Output the [X, Y] coordinate of the center of the cell containing the given text.  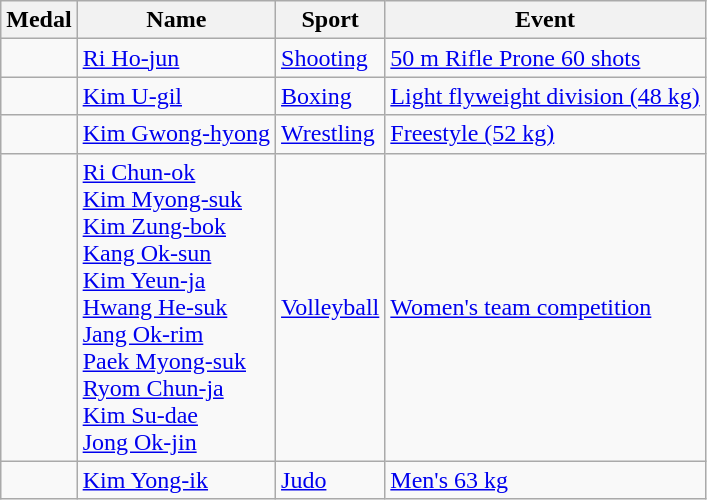
Light flyweight division (48 kg) [545, 96]
Kim Yong-ik [176, 480]
Boxing [330, 96]
Judo [330, 480]
Men's 63 kg [545, 480]
Ri Ho-jun [176, 58]
Name [176, 20]
Kim Gwong-hyong [176, 134]
Freestyle (52 kg) [545, 134]
Sport [330, 20]
Women's team competition [545, 307]
Wrestling [330, 134]
Shooting [330, 58]
Kim U-gil [176, 96]
Volleyball [330, 307]
Medal [39, 20]
Event [545, 20]
50 m Rifle Prone 60 shots [545, 58]
Ri Chun-ok Kim Myong-suk Kim Zung-bok Kang Ok-sun Kim Yeun-ja Hwang He-suk Jang Ok-rim Paek Myong-suk Ryom Chun-ja Kim Su-dae Jong Ok-jin [176, 307]
